Search for the cell housing the specified text and yield its (X, Y) center coordinate. 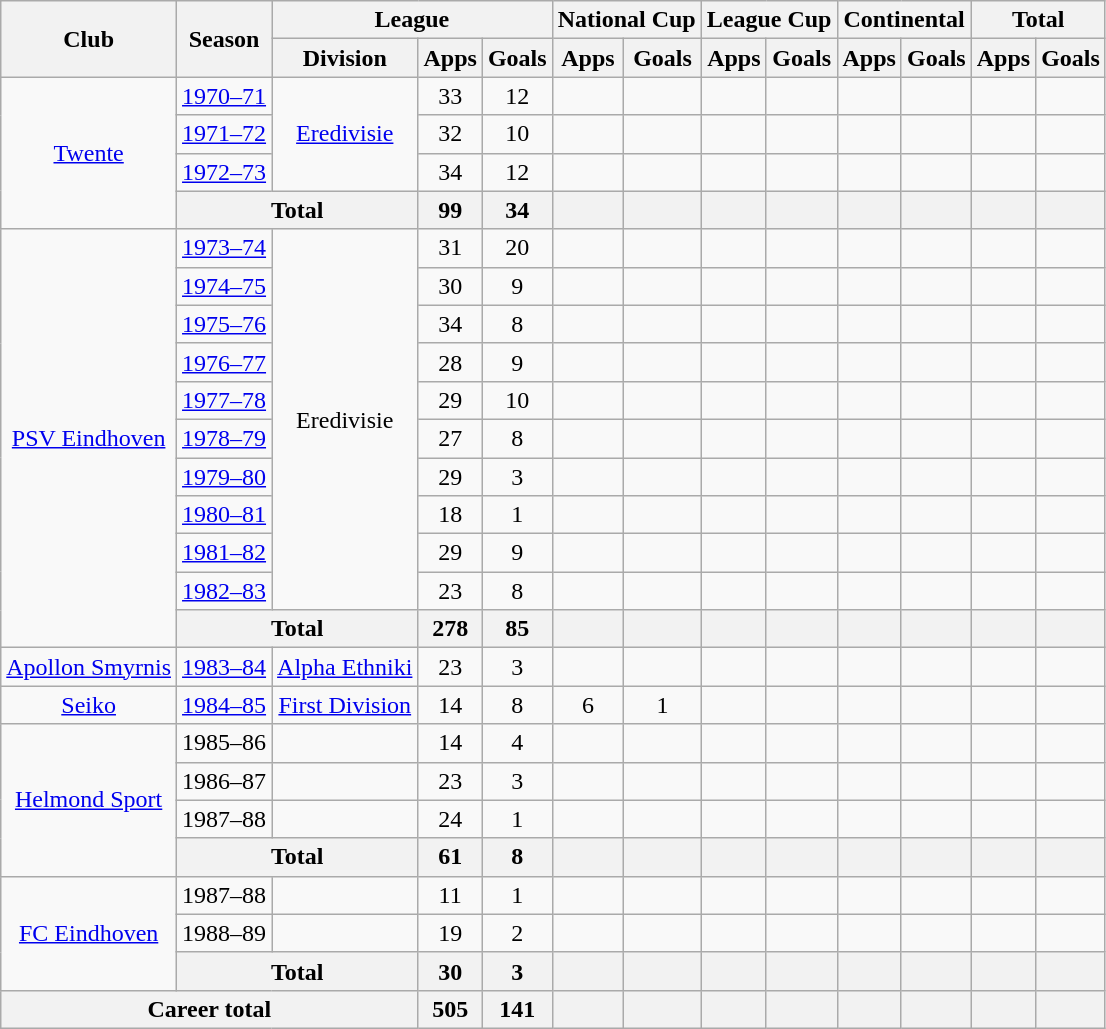
Season (224, 39)
Alpha Ethniki (345, 667)
1975–76 (224, 324)
1970–71 (224, 96)
Twente (89, 153)
11 (450, 895)
1978–79 (224, 438)
85 (517, 629)
1984–85 (224, 705)
31 (450, 248)
Seiko (89, 705)
32 (450, 134)
20 (517, 248)
PSV Eindhoven (89, 438)
1979–80 (224, 477)
6 (588, 705)
1981–82 (224, 553)
278 (450, 629)
1980–81 (224, 515)
28 (450, 362)
27 (450, 438)
1974–75 (224, 286)
League (412, 20)
2 (517, 933)
1977–78 (224, 400)
Continental (904, 20)
1971–72 (224, 134)
Career total (210, 1009)
1972–73 (224, 172)
1976–77 (224, 362)
National Cup (626, 20)
4 (517, 743)
1973–74 (224, 248)
Apollon Smyrnis (89, 667)
33 (450, 96)
Division (345, 58)
League Cup (769, 20)
18 (450, 515)
1986–87 (224, 781)
19 (450, 933)
Club (89, 39)
24 (450, 819)
1988–89 (224, 933)
First Division (345, 705)
Helmond Sport (89, 800)
1982–83 (224, 591)
99 (450, 210)
61 (450, 857)
141 (517, 1009)
505 (450, 1009)
1985–86 (224, 743)
FC Eindhoven (89, 933)
1983–84 (224, 667)
